Return the [x, y] coordinate for the center point of the cell that contains the specified text.  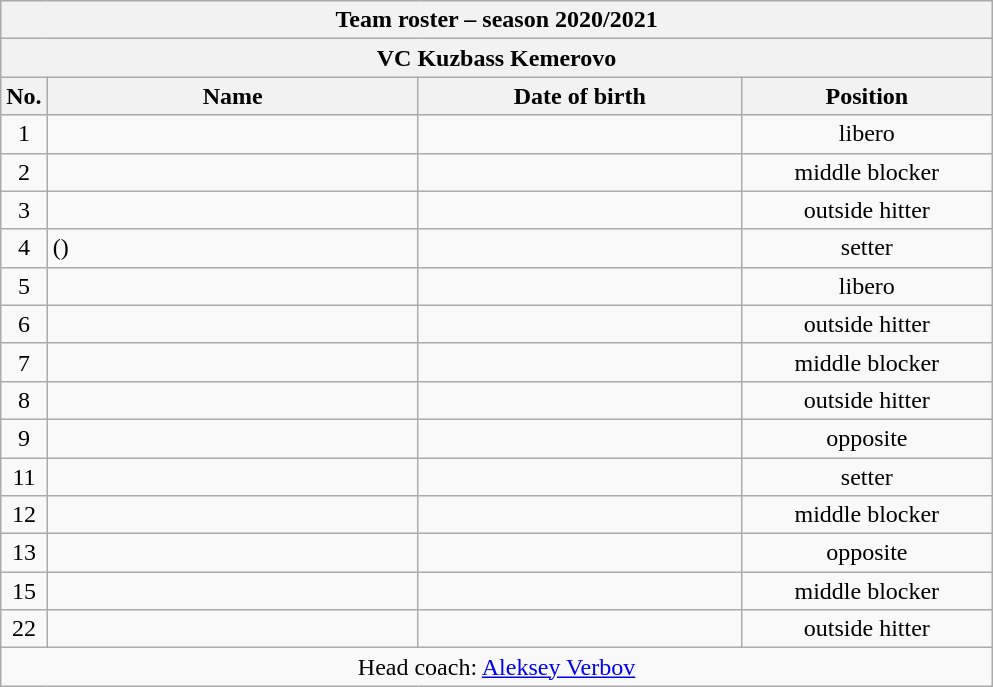
6 [24, 324]
Position [866, 96]
() [232, 248]
9 [24, 438]
5 [24, 286]
7 [24, 362]
Name [232, 96]
22 [24, 629]
12 [24, 515]
11 [24, 477]
Team roster – season 2020/2021 [497, 20]
No. [24, 96]
Head coach: Aleksey Verbov [497, 667]
3 [24, 210]
Date of birth [580, 96]
2 [24, 172]
13 [24, 553]
4 [24, 248]
1 [24, 134]
VC Kuzbass Kemerovo [497, 58]
15 [24, 591]
8 [24, 400]
